Provide the (X, Y) coordinate of the cell's center where the given text is located.  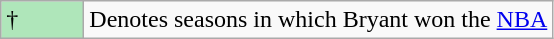
Denotes seasons in which Bryant won the NBA (318, 20)
† (42, 20)
